Locate the cell with the specified text and output its [X, Y] center coordinate. 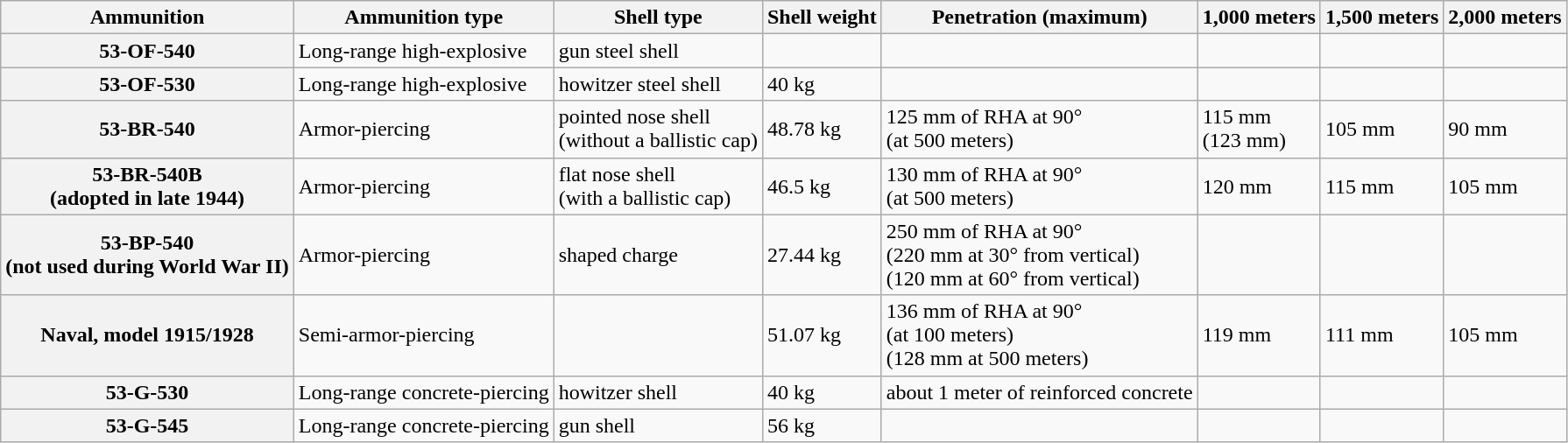
Naval, model 1915/1928 [147, 335]
250 mm of RHA at 90° (220 mm at 30° from vertical) (120 mm at 60° from vertical) [1039, 255]
howitzer steel shell [658, 84]
gun steel shell [658, 51]
53-OF-530 [147, 84]
48.78 kg [822, 130]
Ammunition type [424, 18]
Ammunition [147, 18]
111 mm [1381, 335]
27.44 kg [822, 255]
1,500 meters [1381, 18]
2,000 meters [1505, 18]
gun shell [658, 425]
Shell weight [822, 18]
119 mm [1259, 335]
about 1 meter of reinforced concrete [1039, 392]
115 mm [1381, 186]
120 mm [1259, 186]
howitzer shell [658, 392]
115 mm (123 mm) [1259, 130]
shaped charge [658, 255]
46.5 kg [822, 186]
Shell type [658, 18]
90 mm [1505, 130]
Semi-armor-piercing [424, 335]
53-BR-540 [147, 130]
Penetration (maximum) [1039, 18]
53-OF-540 [147, 51]
51.07 kg [822, 335]
136 mm of RHA at 90° (at 100 meters) (128 mm at 500 meters) [1039, 335]
53-BR-540B (adopted in late 1944) [147, 186]
53-G-545 [147, 425]
53-G-530 [147, 392]
flat nose shell (with a ballistic cap) [658, 186]
130 mm of RHA at 90° (at 500 meters) [1039, 186]
pointed nose shell (without a ballistic cap) [658, 130]
53-BP-540 (not used during World War II) [147, 255]
125 mm of RHA at 90° (at 500 meters) [1039, 130]
1,000 meters [1259, 18]
56 kg [822, 425]
